Find where the given text appears and provide that cell's center as (x, y) coordinate. 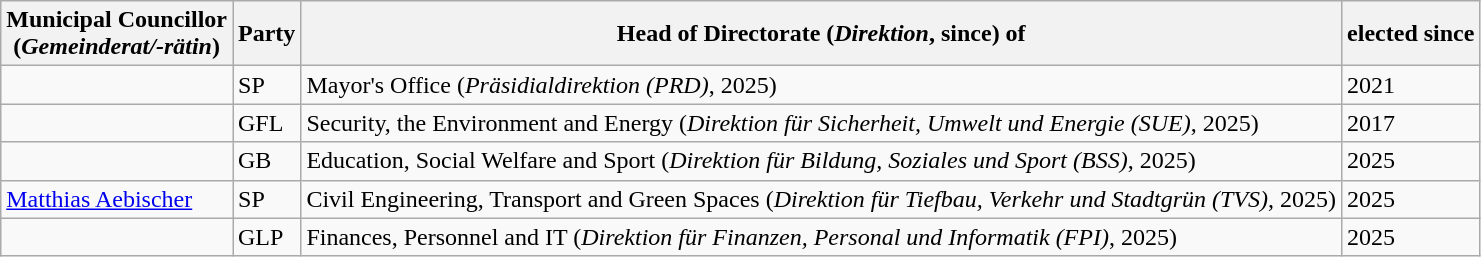
Head of Directorate (Direktion, since) of (822, 34)
Civil Engineering, Transport and Green Spaces (Direktion für Tiefbau, Verkehr und Stadtgrün (TVS), 2025) (822, 199)
Education, Social Welfare and Sport (Direktion für Bildung, Soziales und Sport (BSS), 2025) (822, 161)
2021 (1411, 85)
GLP (266, 237)
GB (266, 161)
Matthias Aebischer (117, 199)
2017 (1411, 123)
Security, the Environment and Energy (Direktion für Sicherheit, Umwelt und Energie (SUE), 2025) (822, 123)
Municipal Councillor(Gemeinderat/-rätin) (117, 34)
Party (266, 34)
Mayor's Office (Präsidialdirektion (PRD), 2025) (822, 85)
elected since (1411, 34)
Finances, Personnel and IT (Direktion für Finanzen, Personal und Informatik (FPI), 2025) (822, 237)
GFL (266, 123)
